Pinpoint the cell where the given text exists, returning its [x, y] midpoint coordinate. 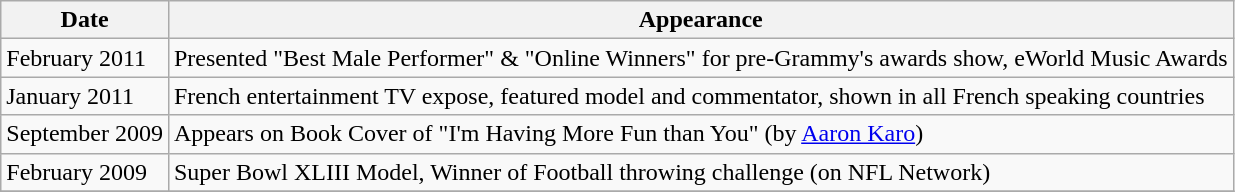
French entertainment TV expose, featured model and commentator, shown in all French speaking countries [700, 96]
September 2009 [85, 134]
February 2009 [85, 172]
Presented "Best Male Performer" & "Online Winners" for pre-Grammy's awards show, eWorld Music Awards [700, 58]
Date [85, 20]
Appears on Book Cover of "I'm Having More Fun than You" (by Aaron Karo) [700, 134]
January 2011 [85, 96]
Super Bowl XLIII Model, Winner of Football throwing challenge (on NFL Network) [700, 172]
Appearance [700, 20]
February 2011 [85, 58]
